Return the (X, Y) coordinate for the center point of the cell that contains the specified text.  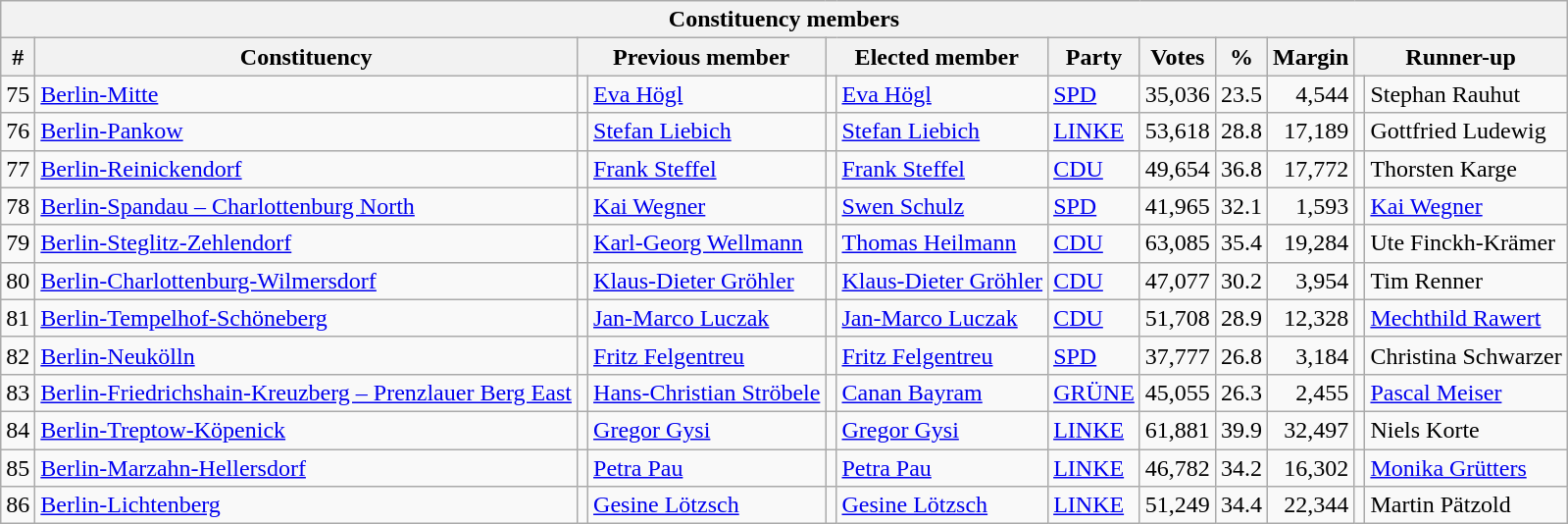
Gottfried Ludewig (1466, 131)
23.5 (1241, 94)
Thorsten Karge (1466, 169)
49,654 (1177, 169)
Christina Schwarzer (1466, 355)
61,881 (1177, 430)
GRÜNE (1094, 393)
12,328 (1310, 318)
Margin (1310, 57)
Niels Korte (1466, 430)
51,249 (1177, 505)
37,777 (1177, 355)
Mechthild Rawert (1466, 318)
35,036 (1177, 94)
46,782 (1177, 468)
17,189 (1310, 131)
Constituency members (784, 20)
26.3 (1241, 393)
Stephan Rauhut (1466, 94)
86 (18, 505)
17,772 (1310, 169)
Runner-up (1461, 57)
77 (18, 169)
Karl-Georg Wellmann (707, 243)
82 (18, 355)
34.2 (1241, 468)
79 (18, 243)
78 (18, 206)
Berlin-Charlottenburg-Wilmersdorf (306, 281)
Berlin-Steglitz-Zehlendorf (306, 243)
Berlin-Mitte (306, 94)
1,593 (1310, 206)
28.8 (1241, 131)
36.8 (1241, 169)
2,455 (1310, 393)
30.2 (1241, 281)
Berlin-Reinickendorf (306, 169)
Berlin-Spandau – Charlottenburg North (306, 206)
84 (18, 430)
19,284 (1310, 243)
63,085 (1177, 243)
45,055 (1177, 393)
47,077 (1177, 281)
Berlin-Neukölln (306, 355)
81 (18, 318)
34.4 (1241, 505)
Tim Renner (1466, 281)
Swen Schulz (942, 206)
32,497 (1310, 430)
22,344 (1310, 505)
Pascal Meiser (1466, 393)
41,965 (1177, 206)
83 (18, 393)
Constituency (306, 57)
Hans-Christian Ströbele (707, 393)
4,544 (1310, 94)
Ute Finckh-Krämer (1466, 243)
16,302 (1310, 468)
% (1241, 57)
39.9 (1241, 430)
75 (18, 94)
Martin Pätzold (1466, 505)
Berlin-Pankow (306, 131)
76 (18, 131)
Berlin-Treptow-Köpenick (306, 430)
Thomas Heilmann (942, 243)
53,618 (1177, 131)
28.9 (1241, 318)
3,954 (1310, 281)
26.8 (1241, 355)
Monika Grütters (1466, 468)
35.4 (1241, 243)
3,184 (1310, 355)
85 (18, 468)
Canan Bayram (942, 393)
Votes (1177, 57)
80 (18, 281)
# (18, 57)
Elected member (937, 57)
51,708 (1177, 318)
Party (1094, 57)
32.1 (1241, 206)
Berlin-Tempelhof-Schöneberg (306, 318)
Berlin-Lichtenberg (306, 505)
Previous member (700, 57)
Berlin-Marzahn-Hellersdorf (306, 468)
Berlin-Friedrichshain-Kreuzberg – Prenzlauer Berg East (306, 393)
